Locate the cell with the specified text and output its (X, Y) center coordinate. 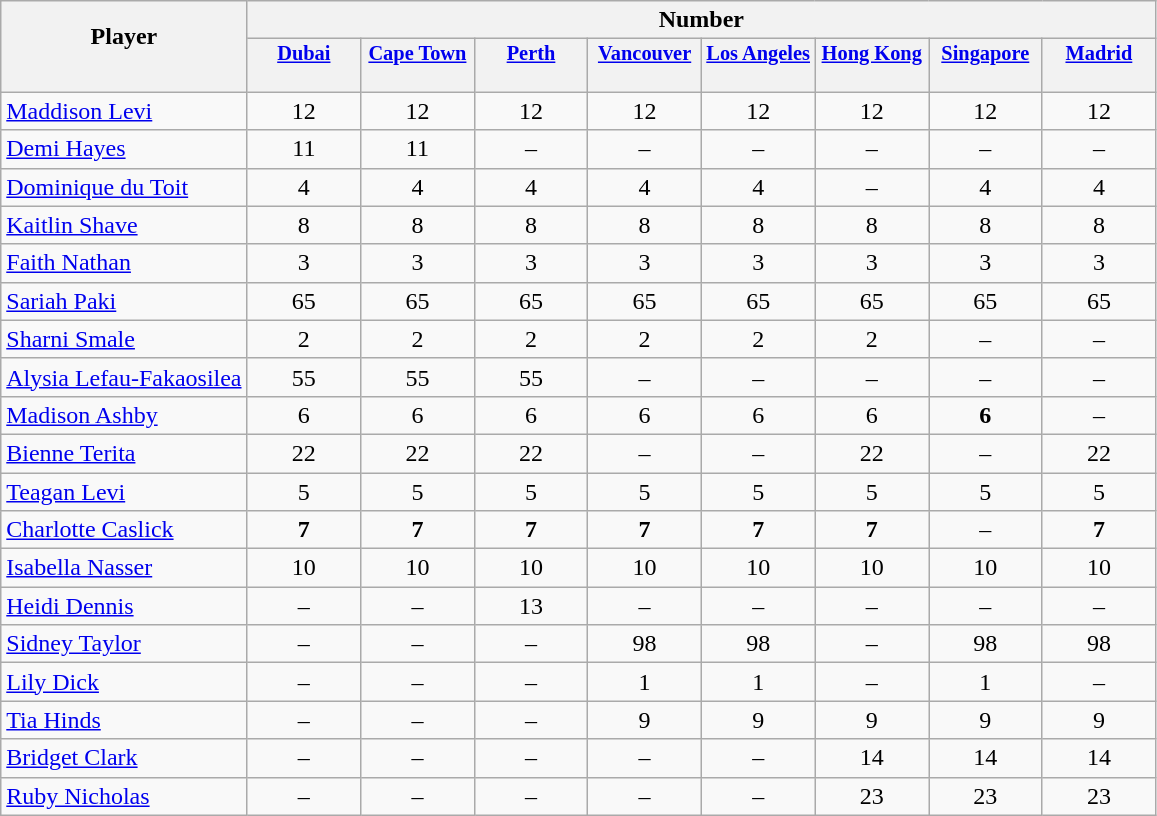
Teagan Levi (124, 491)
Heidi Dennis (124, 606)
Singapore (986, 54)
13 (531, 606)
Faith Nathan (124, 263)
Demi Hayes (124, 149)
Bienne Terita (124, 453)
Charlotte Caslick (124, 530)
Alysia Lefau-Fakaosilea (124, 377)
Vancouver (645, 54)
Ruby Nicholas (124, 796)
Dominique du Toit (124, 187)
Madison Ashby (124, 415)
Madrid (1099, 54)
Tia Hinds (124, 720)
Hong Kong (872, 54)
Dubai (304, 54)
Player (124, 36)
Sidney Taylor (124, 644)
Isabella Nasser (124, 568)
Sariah Paki (124, 301)
Kaitlin Shave (124, 225)
Sharni Smale (124, 339)
Maddison Levi (124, 111)
Cape Town (418, 54)
Perth (531, 54)
Number (702, 20)
Bridget Clark (124, 758)
Los Angeles (758, 54)
Lily Dick (124, 682)
